Identify which cell holds the provided text, then report its [X, Y] central coordinate. 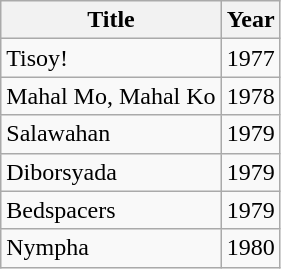
Mahal Mo, Mahal Ko [111, 96]
Year [250, 20]
Bedspacers [111, 210]
Tisoy! [111, 58]
Nympha [111, 248]
1977 [250, 58]
1980 [250, 248]
1978 [250, 96]
Salawahan [111, 134]
Diborsyada [111, 172]
Title [111, 20]
